Identify which cell holds the provided text, then report its (X, Y) central coordinate. 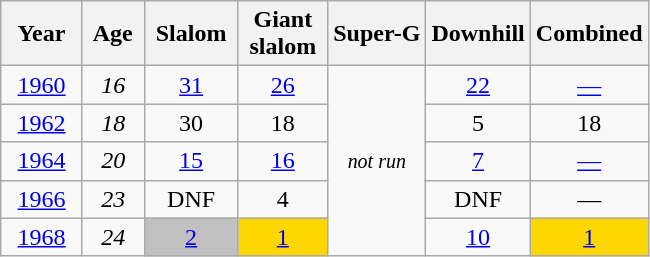
1960 (42, 85)
10 (478, 237)
24 (113, 237)
1968 (42, 237)
31 (191, 85)
20 (113, 161)
1962 (42, 123)
7 (478, 161)
Slalom (191, 34)
30 (191, 123)
not run (377, 161)
2 (191, 237)
26 (283, 85)
5 (478, 123)
4 (283, 199)
Downhill (478, 34)
Giant slalom (283, 34)
Year (42, 34)
1964 (42, 161)
15 (191, 161)
Age (113, 34)
Combined (589, 34)
Super-G (377, 34)
22 (478, 85)
23 (113, 199)
1966 (42, 199)
